Provide the [X, Y] coordinate of the cell's center where the given text is located.  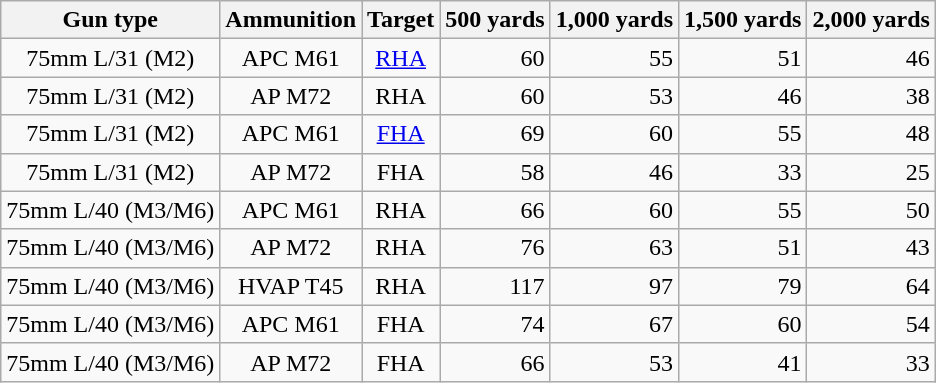
64 [871, 286]
1,000 yards [614, 20]
58 [495, 172]
38 [871, 96]
67 [614, 324]
500 yards [495, 20]
76 [495, 248]
97 [614, 286]
117 [495, 286]
74 [495, 324]
2,000 yards [871, 20]
41 [743, 362]
79 [743, 286]
1,500 yards [743, 20]
69 [495, 134]
50 [871, 210]
48 [871, 134]
54 [871, 324]
63 [614, 248]
Target [401, 20]
Ammunition [291, 20]
HVAP T45 [291, 286]
Gun type [110, 20]
25 [871, 172]
43 [871, 248]
